Determine the (X, Y) coordinate at the center of the cell enclosing the given text.  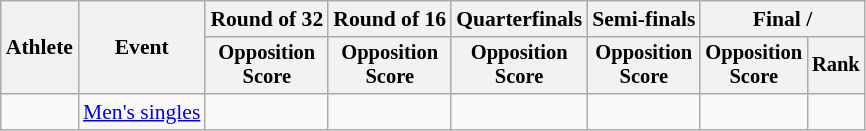
Final / (782, 19)
Rank (836, 66)
Quarterfinals (519, 19)
Event (142, 48)
Semi-finals (644, 19)
Athlete (40, 48)
Round of 32 (266, 19)
Men's singles (142, 112)
Round of 16 (390, 19)
